Search for the cell housing the specified text and yield its [X, Y] center coordinate. 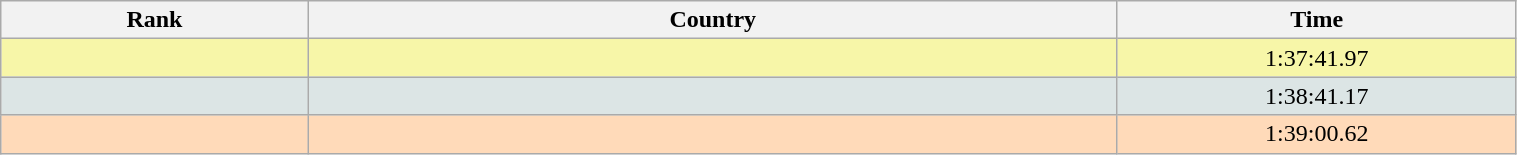
Country [712, 20]
Rank [154, 20]
1:39:00.62 [1316, 134]
1:38:41.17 [1316, 96]
1:37:41.97 [1316, 58]
Time [1316, 20]
